Output the (X, Y) coordinate of the center of the cell containing the given text.  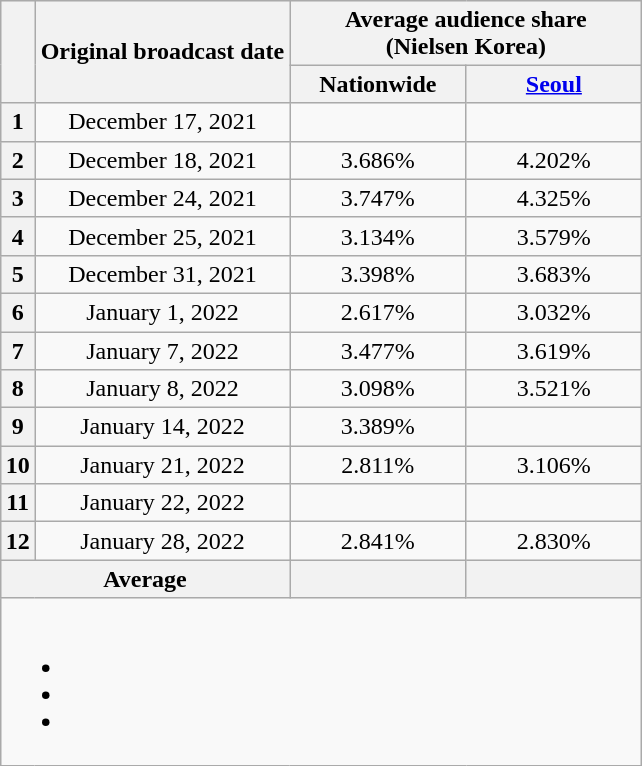
4 (18, 236)
January 1, 2022 (162, 312)
4.202% (554, 160)
December 17, 2021 (162, 122)
8 (18, 389)
3.032% (554, 312)
11 (18, 503)
3.134% (378, 236)
3.389% (378, 427)
Average (145, 579)
Nationwide (378, 84)
Original broadcast date (162, 52)
3.477% (378, 351)
December 24, 2021 (162, 198)
January 7, 2022 (162, 351)
December 18, 2021 (162, 160)
January 14, 2022 (162, 427)
3.521% (554, 389)
December 25, 2021 (162, 236)
12 (18, 541)
January 22, 2022 (162, 503)
December 31, 2021 (162, 274)
2.841% (378, 541)
3.683% (554, 274)
Average audience share(Nielsen Korea) (466, 32)
7 (18, 351)
10 (18, 465)
January 21, 2022 (162, 465)
January 8, 2022 (162, 389)
6 (18, 312)
3.686% (378, 160)
3.106% (554, 465)
3.398% (378, 274)
5 (18, 274)
3.579% (554, 236)
1 (18, 122)
2.811% (378, 465)
Seoul (554, 84)
2 (18, 160)
4.325% (554, 198)
January 28, 2022 (162, 541)
3.747% (378, 198)
9 (18, 427)
2.617% (378, 312)
3.619% (554, 351)
3 (18, 198)
2.830% (554, 541)
3.098% (378, 389)
